Provide the [x, y] coordinate of the cell's center where the given text is located.  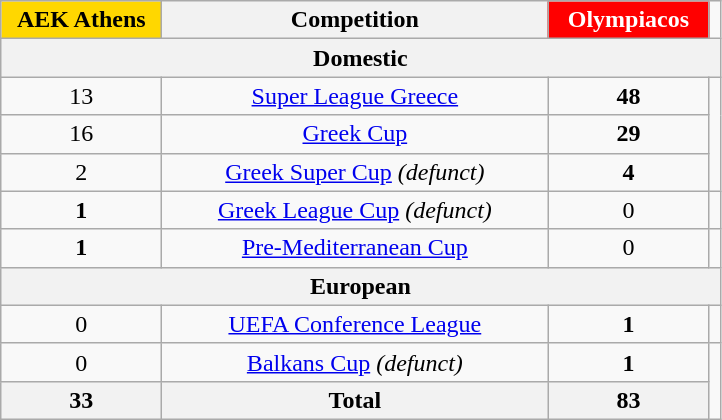
13 [82, 96]
2 [82, 172]
Domestic [360, 58]
Greek League Cup (defunct) [355, 210]
AEK Athens [82, 20]
16 [82, 134]
29 [628, 134]
Greek Cup [355, 134]
Competition [355, 20]
4 [628, 172]
Super League Greece [355, 96]
Balkans Cup (defunct) [355, 362]
83 [628, 400]
Greek Super Cup (defunct) [355, 172]
Total [355, 400]
48 [628, 96]
European [360, 286]
Olympiacos [628, 20]
33 [82, 400]
UEFA Conference League [355, 324]
Pre-Mediterranean Cup [355, 248]
